Capture the cell that displays the provided text and extract its [x, y] central coordinate. 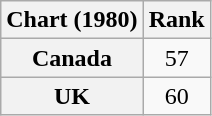
Rank [176, 20]
57 [176, 58]
60 [176, 96]
Chart (1980) [72, 20]
Canada [72, 58]
UK [72, 96]
